Return the (X, Y) coordinate for the center point of the cell that contains the specified text.  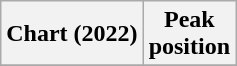
Chart (2022) (72, 34)
Peakposition (189, 34)
